From the cell containing the given text, extract its center point as [X, Y] coordinate. 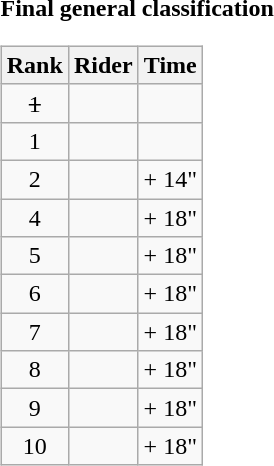
Rank [34, 65]
6 [34, 294]
8 [34, 370]
2 [34, 179]
Time [170, 65]
9 [34, 408]
Rider [103, 65]
5 [34, 256]
+ 14" [170, 179]
4 [34, 217]
10 [34, 446]
7 [34, 332]
